Find where the given text appears and provide that cell's center as [X, Y] coordinate. 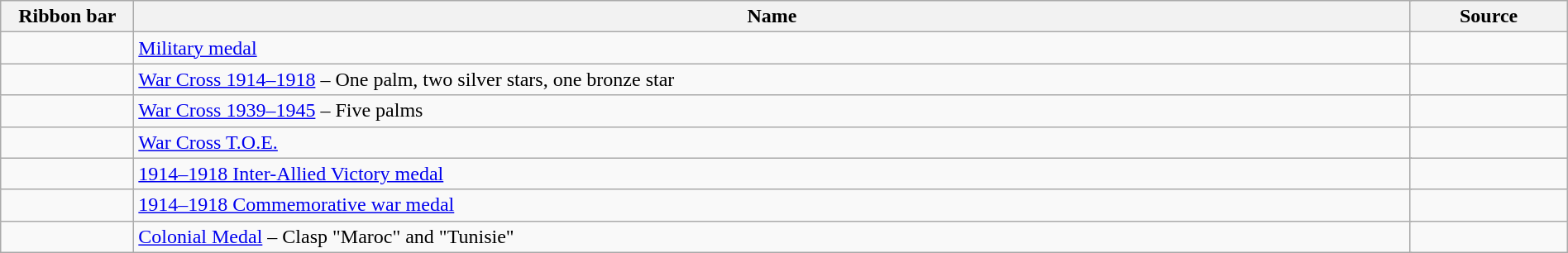
Name [772, 17]
1914–1918 Inter-Allied Victory medal [772, 174]
Source [1489, 17]
War Cross 1939–1945 – Five palms [772, 111]
Military medal [772, 48]
War Cross 1914–1918 – One palm, two silver stars, one bronze star [772, 79]
War Cross T.O.E. [772, 142]
1914–1918 Commemorative war medal [772, 205]
Colonial Medal – Clasp "Maroc" and "Tunisie" [772, 236]
Ribbon bar [68, 17]
